For the text-containing cell, return its midpoint in [x, y] coordinate format. 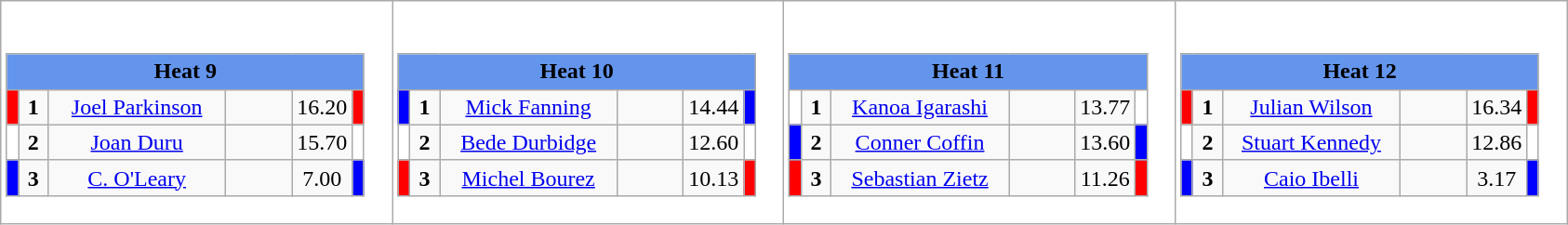
3.17 [1497, 178]
12.60 [714, 142]
13.77 [1105, 107]
Joel Parkinson [138, 107]
Conner Coffin [921, 142]
15.70 [322, 142]
Michel Bourez [528, 178]
Heat 9 1 Joel Parkinson 16.20 2 Joan Duru 15.70 3 C. O'Leary 7.00 [197, 112]
16.20 [322, 107]
Heat 9 [185, 72]
Heat 12 1 Julian Wilson 16.34 2 Stuart Kennedy 12.86 3 Caio Ibelli 3.17 [1371, 112]
Heat 10 1 Mick Fanning 14.44 2 Bede Durbidge 12.60 3 Michel Bourez 10.13 [588, 112]
Kanoa Igarashi [921, 107]
12.86 [1497, 142]
14.44 [714, 107]
Julian Wilson [1311, 107]
Bede Durbidge [528, 142]
7.00 [322, 178]
Stuart Kennedy [1311, 142]
Heat 10 [577, 72]
Heat 11 1 Kanoa Igarashi 13.77 2 Conner Coffin 13.60 3 Sebastian Zietz 11.26 [980, 112]
16.34 [1497, 107]
Heat 11 [968, 72]
Caio Ibelli [1311, 178]
Mick Fanning [528, 107]
Sebastian Zietz [921, 178]
13.60 [1105, 142]
Joan Duru [138, 142]
C. O'Leary [138, 178]
10.13 [714, 178]
Heat 12 [1360, 72]
11.26 [1105, 178]
